Return (X, Y) of the center of cell containing provided text 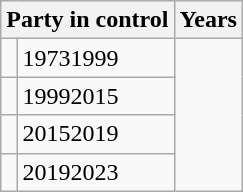
20192023 (96, 172)
Years (208, 20)
19992015 (96, 96)
19731999 (96, 58)
Party in control (88, 20)
20152019 (96, 134)
